Extract the [x, y] coordinate from the center of the cell holding the provided text.  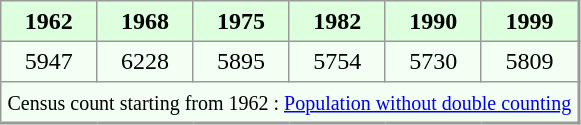
1999 [530, 21]
5809 [530, 61]
1990 [433, 21]
1975 [241, 21]
6228 [145, 61]
1968 [145, 21]
5895 [241, 61]
5754 [337, 61]
5730 [433, 61]
1982 [337, 21]
5947 [49, 61]
1962 [49, 21]
Census count starting from 1962 : Population without double counting [290, 102]
